Detect which cell encompasses the target text, then output its [x, y] center coordinate. 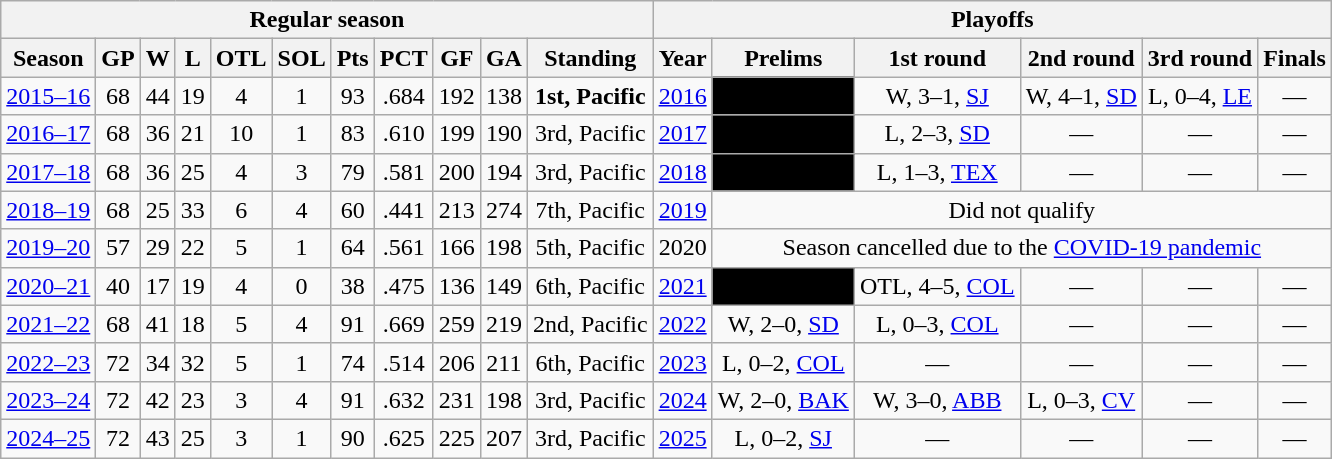
1st round [937, 58]
W, 2–0, BAK [783, 400]
Pts [352, 58]
OTL, 4–5, COL [937, 286]
L, 1–3, TEX [937, 172]
Did not qualify [1022, 210]
219 [504, 324]
38 [352, 286]
L, 0–4, LE [1200, 96]
190 [504, 134]
Standing [590, 58]
7th, Pacific [590, 210]
57 [118, 248]
OTL [241, 58]
18 [192, 324]
2024 [682, 400]
199 [456, 134]
W, 4–1, SD [1081, 96]
83 [352, 134]
Year [682, 58]
33 [192, 210]
.475 [404, 286]
SOL [302, 58]
GA [504, 58]
2024–25 [48, 438]
43 [158, 438]
.632 [404, 400]
Regular season [327, 20]
93 [352, 96]
60 [352, 210]
194 [504, 172]
34 [158, 362]
Season cancelled due to the COVID-19 pandemic [1022, 248]
211 [504, 362]
L, 2–3, SD [937, 134]
.610 [404, 134]
2020 [682, 248]
1st, Pacific [590, 96]
2022 [682, 324]
PCT [404, 58]
2nd round [1081, 58]
206 [456, 362]
.684 [404, 96]
2019 [682, 210]
2020–21 [48, 286]
2025 [682, 438]
200 [456, 172]
231 [456, 400]
40 [118, 286]
L [192, 58]
10 [241, 134]
.625 [404, 438]
225 [456, 438]
3rd round [1200, 58]
L, 0–2, COL [783, 362]
GF [456, 58]
5th, Pacific [590, 248]
166 [456, 248]
L, 0–2, SJ [783, 438]
2nd, Pacific [590, 324]
2016–17 [48, 134]
2017 [682, 134]
79 [352, 172]
Season [48, 58]
2017–18 [48, 172]
213 [456, 210]
L, 0–3, CV [1081, 400]
GP [118, 58]
64 [352, 248]
.669 [404, 324]
74 [352, 362]
41 [158, 324]
149 [504, 286]
29 [158, 248]
Finals [1295, 58]
W, 3–1, SJ [937, 96]
Playoffs [992, 20]
Prelims [783, 58]
2019–20 [48, 248]
L, 0–3, COL [937, 324]
2022–23 [48, 362]
17 [158, 286]
.561 [404, 248]
2015–16 [48, 96]
W, 3–0, ABB [937, 400]
32 [192, 362]
2023 [682, 362]
0 [302, 286]
22 [192, 248]
23 [192, 400]
.581 [404, 172]
274 [504, 210]
6 [241, 210]
.514 [404, 362]
2021–22 [48, 324]
2018–19 [48, 210]
138 [504, 96]
W, 2–0, SD [783, 324]
2016 [682, 96]
2023–24 [48, 400]
.441 [404, 210]
42 [158, 400]
44 [158, 96]
90 [352, 438]
136 [456, 286]
259 [456, 324]
2021 [682, 286]
192 [456, 96]
2018 [682, 172]
W [158, 58]
21 [192, 134]
207 [504, 438]
